Output the [x, y] coordinate of the center of the cell containing the given text.  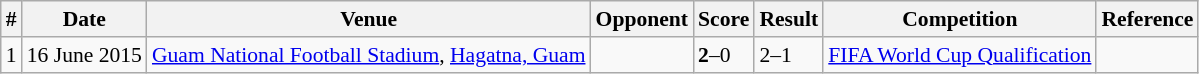
FIFA World Cup Qualification [960, 55]
Result [788, 19]
Reference [1147, 19]
2–0 [724, 55]
Opponent [642, 19]
Score [724, 19]
Guam National Football Stadium, Hagatna, Guam [369, 55]
Date [84, 19]
1 [12, 55]
Competition [960, 19]
Venue [369, 19]
16 June 2015 [84, 55]
# [12, 19]
2–1 [788, 55]
